Identify which cell holds the provided text, then report its [x, y] central coordinate. 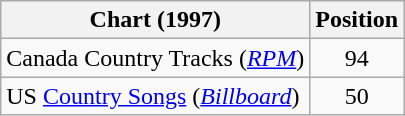
US Country Songs (Billboard) [156, 96]
50 [357, 96]
94 [357, 58]
Chart (1997) [156, 20]
Position [357, 20]
Canada Country Tracks (RPM) [156, 58]
